From the cell containing the given text, extract its center point as [x, y] coordinate. 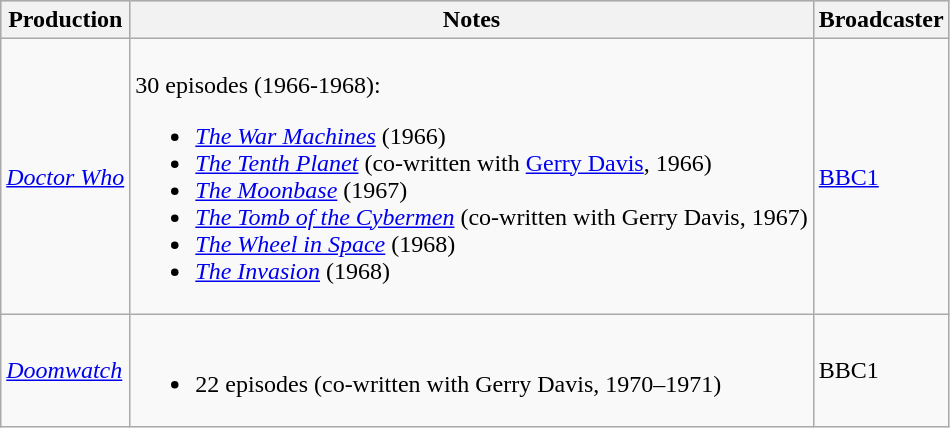
Broadcaster [881, 20]
22 episodes (co-written with Gerry Davis, 1970–1971) [472, 370]
Production [66, 20]
Notes [472, 20]
Doctor Who [66, 176]
Doomwatch [66, 370]
